Locate the cell with the specified text and output its (x, y) center coordinate. 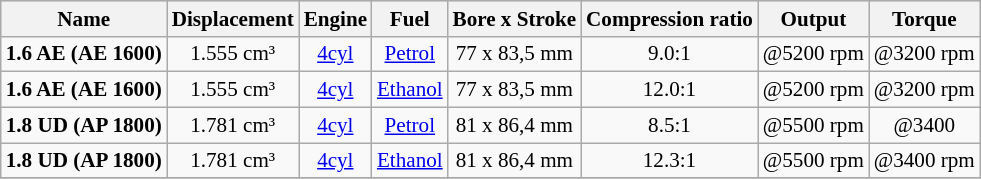
Bore x Stroke (515, 18)
12.3:1 (670, 160)
9.0:1 (670, 54)
Output (814, 18)
Name (84, 18)
@3400 rpm (924, 160)
Fuel (410, 18)
8.5:1 (670, 124)
12.0:1 (670, 90)
Torque (924, 18)
@3400 (924, 124)
Displacement (233, 18)
Engine (336, 18)
Compression ratio (670, 18)
